For the text-containing cell, return its midpoint in [x, y] coordinate format. 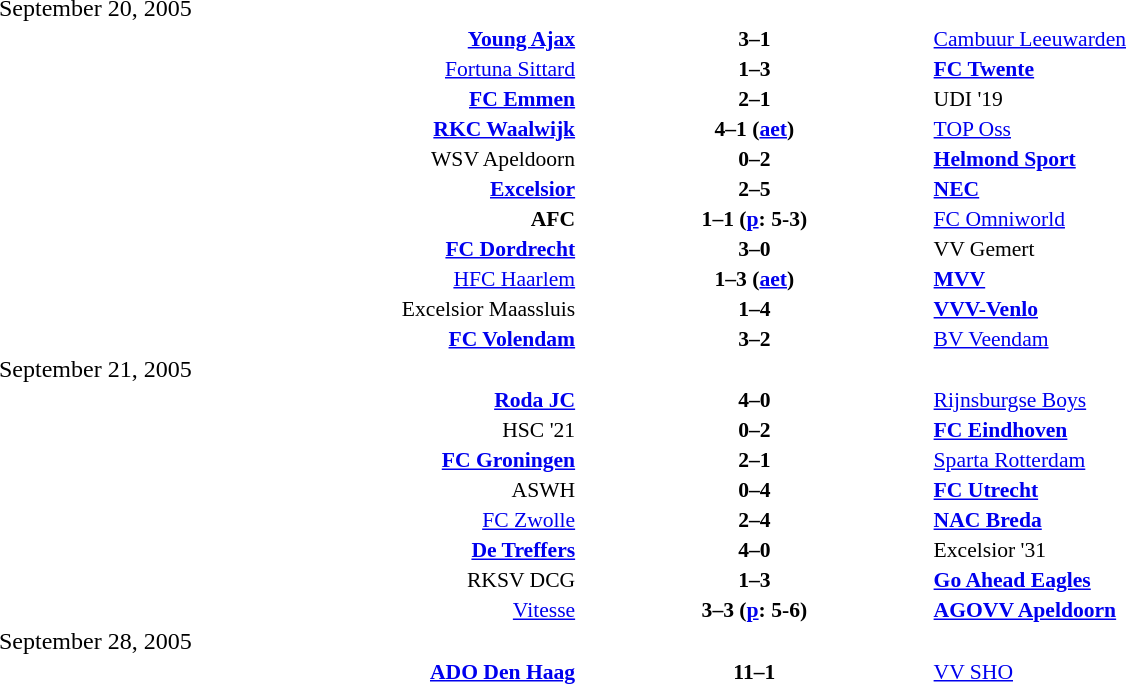
4–1 (aet) [754, 128]
1–1 (p: 5-3) [754, 218]
1–4 [754, 308]
3–2 [754, 338]
1–3 (aet) [754, 278]
2–5 [754, 188]
0–4 [754, 490]
3–3 (p: 5-6) [754, 610]
3–0 [754, 248]
2–4 [754, 520]
3–1 [754, 38]
